Provide the (X, Y) coordinate of the cell's center where the given text is located.  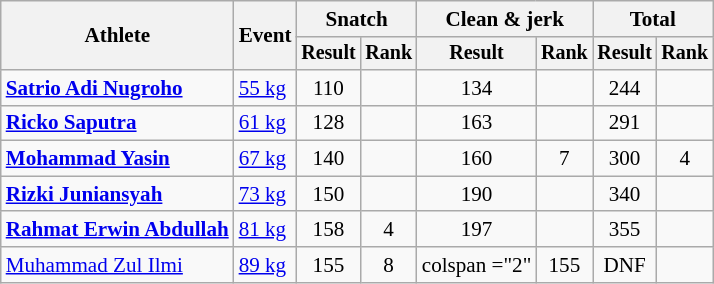
158 (328, 230)
Rahmat Erwin Abdullah (118, 230)
Athlete (118, 36)
291 (625, 122)
81 kg (266, 230)
Mohammad Yasin (118, 158)
340 (625, 194)
110 (328, 88)
Event (266, 36)
Satrio Adi Nugroho (118, 88)
61 kg (266, 122)
55 kg (266, 88)
300 (625, 158)
355 (625, 230)
Total (653, 18)
190 (476, 194)
Rizki Juniansyah (118, 194)
140 (328, 158)
160 (476, 158)
150 (328, 194)
73 kg (266, 194)
244 (625, 88)
163 (476, 122)
134 (476, 88)
8 (388, 264)
Muhammad Zul Ilmi (118, 264)
Snatch (356, 18)
Clean & jerk (505, 18)
colspan ="2" (476, 264)
128 (328, 122)
89 kg (266, 264)
DNF (625, 264)
197 (476, 230)
7 (564, 158)
Ricko Saputra (118, 122)
67 kg (266, 158)
